From the cell containing the given text, extract its center point as [x, y] coordinate. 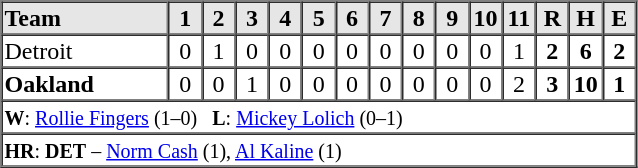
HR: DET – Norm Cash (1), Al Kaline (1) [319, 150]
Detroit [86, 50]
H [586, 18]
R [552, 18]
Team [86, 18]
9 [452, 18]
5 [318, 18]
W: Rollie Fingers (1–0) L: Mickey Lolich (0–1) [319, 116]
Oakland [86, 84]
11 [518, 18]
8 [418, 18]
4 [286, 18]
7 [386, 18]
E [619, 18]
